Find where the given text appears and provide that cell's center as (X, Y) coordinate. 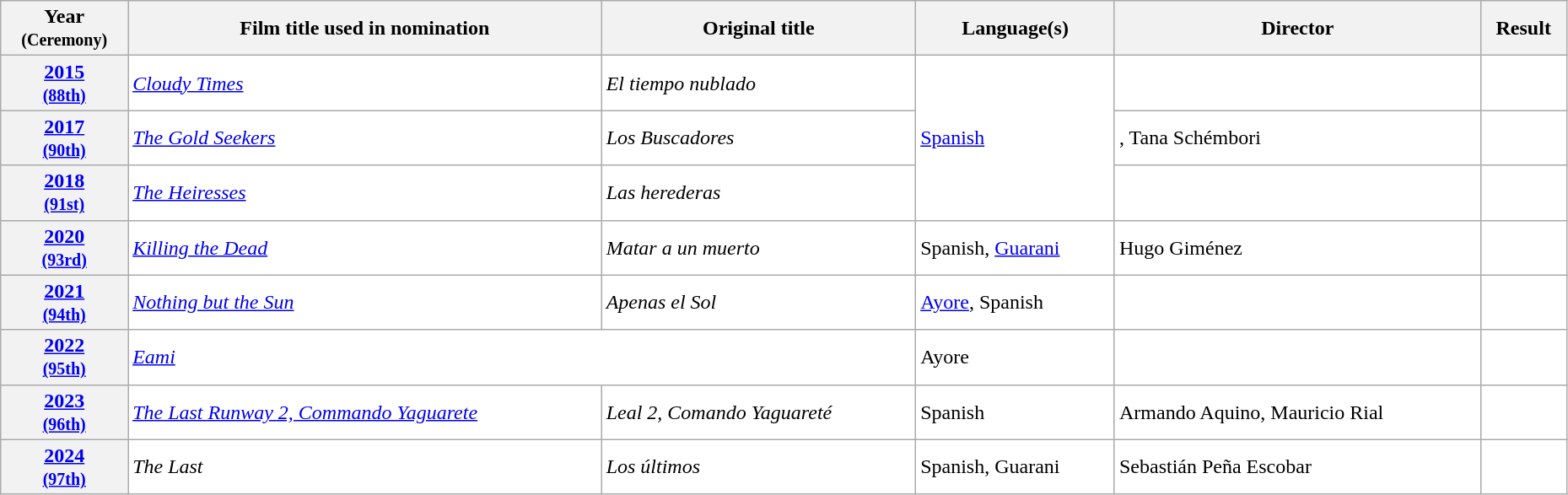
Leal 2, Comando Yaguareté (759, 412)
Nothing but the Sun (364, 302)
The Last Runway 2, Commando Yaguarete (364, 412)
2022(95th) (64, 358)
2020(93rd) (64, 248)
Ayore (1016, 358)
Los Buscadores (759, 138)
2024(97th) (64, 467)
, Tana Schémbori (1297, 138)
Film title used in nomination (364, 29)
Sebastián Peña Escobar (1297, 467)
Los últimos (759, 467)
The Last (364, 467)
2021(94th) (64, 302)
2015(88th) (64, 83)
Hugo Giménez (1297, 248)
Year(Ceremony) (64, 29)
Original title (759, 29)
Apenas el Sol (759, 302)
2018(91st) (64, 192)
2017(90th) (64, 138)
Matar a un muerto (759, 248)
The Gold Seekers (364, 138)
Ayore, Spanish (1016, 302)
El tiempo nublado (759, 83)
Result (1523, 29)
Las herederas (759, 192)
Killing the Dead (364, 248)
Armando Aquino, Mauricio Rial (1297, 412)
2023(96th) (64, 412)
Director (1297, 29)
The Heiresses (364, 192)
Language(s) (1016, 29)
Cloudy Times (364, 83)
Eami (522, 358)
